Return (x, y) of the center of cell containing provided text 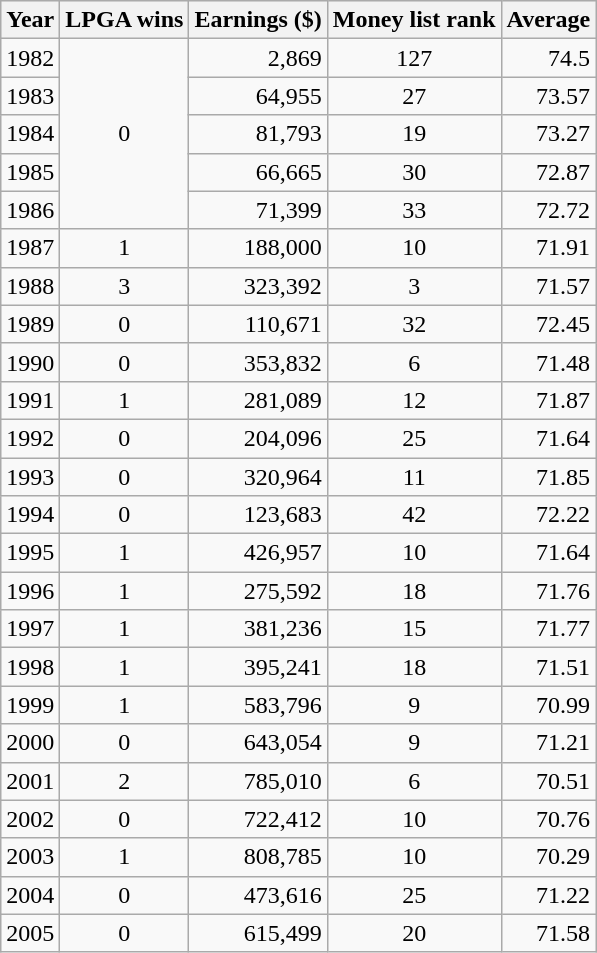
Money list rank (414, 20)
71.57 (548, 286)
71.77 (548, 629)
188,000 (258, 248)
73.27 (548, 134)
72.72 (548, 210)
1988 (30, 286)
204,096 (258, 438)
1983 (30, 96)
1998 (30, 667)
74.5 (548, 58)
2001 (30, 781)
123,683 (258, 515)
1982 (30, 58)
70.29 (548, 857)
81,793 (258, 134)
2005 (30, 933)
323,392 (258, 286)
281,089 (258, 400)
110,671 (258, 324)
1990 (30, 362)
32 (414, 324)
785,010 (258, 781)
71.87 (548, 400)
2004 (30, 895)
Year (30, 20)
71.76 (548, 591)
71.91 (548, 248)
71,399 (258, 210)
1991 (30, 400)
1994 (30, 515)
2000 (30, 743)
1996 (30, 591)
1997 (30, 629)
1984 (30, 134)
1995 (30, 553)
615,499 (258, 933)
2 (124, 781)
Average (548, 20)
2,869 (258, 58)
Earnings ($) (258, 20)
1987 (30, 248)
320,964 (258, 477)
1992 (30, 438)
72.45 (548, 324)
64,955 (258, 96)
1986 (30, 210)
643,054 (258, 743)
71.21 (548, 743)
71.48 (548, 362)
30 (414, 172)
71.51 (548, 667)
71.58 (548, 933)
70.76 (548, 819)
1985 (30, 172)
72.87 (548, 172)
275,592 (258, 591)
722,412 (258, 819)
27 (414, 96)
11 (414, 477)
15 (414, 629)
127 (414, 58)
73.57 (548, 96)
1993 (30, 477)
LPGA wins (124, 20)
473,616 (258, 895)
71.22 (548, 895)
353,832 (258, 362)
70.51 (548, 781)
1989 (30, 324)
583,796 (258, 705)
395,241 (258, 667)
808,785 (258, 857)
42 (414, 515)
70.99 (548, 705)
1999 (30, 705)
66,665 (258, 172)
33 (414, 210)
2002 (30, 819)
381,236 (258, 629)
426,957 (258, 553)
19 (414, 134)
20 (414, 933)
72.22 (548, 515)
2003 (30, 857)
71.85 (548, 477)
12 (414, 400)
